Locate the cell with the specified text and output its (X, Y) center coordinate. 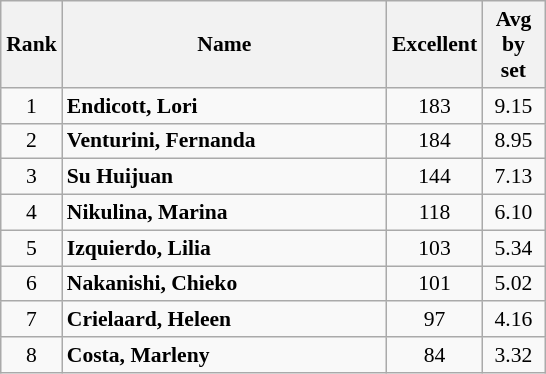
8.95 (514, 141)
184 (434, 141)
Endicott, Lori (224, 105)
Izquierdo, Lilia (224, 248)
4.16 (514, 319)
Rank (32, 44)
8 (32, 355)
6.10 (514, 212)
5.34 (514, 248)
1 (32, 105)
9.15 (514, 105)
103 (434, 248)
3.32 (514, 355)
101 (434, 284)
4 (32, 212)
183 (434, 105)
5 (32, 248)
84 (434, 355)
118 (434, 212)
Crielaard, Heleen (224, 319)
Su Huijuan (224, 177)
7 (32, 319)
Name (224, 44)
5.02 (514, 284)
Excellent (434, 44)
144 (434, 177)
97 (434, 319)
Nikulina, Marina (224, 212)
Costa, Marleny (224, 355)
7.13 (514, 177)
Venturini, Fernanda (224, 141)
2 (32, 141)
6 (32, 284)
Avg by set (514, 44)
3 (32, 177)
Nakanishi, Chieko (224, 284)
